Find where the given text appears and provide that cell's center as [X, Y] coordinate. 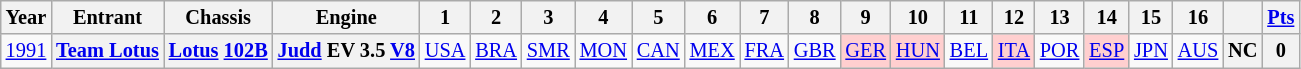
3 [548, 17]
0 [1280, 51]
BRA [496, 51]
ESP [1106, 51]
JPN [1151, 51]
Year [26, 17]
NC [1242, 51]
Entrant [108, 17]
11 [969, 17]
7 [764, 17]
FRA [764, 51]
Lotus 102B [218, 51]
9 [865, 17]
8 [815, 17]
4 [604, 17]
12 [1014, 17]
2 [496, 17]
POR [1060, 51]
Chassis [218, 17]
MEX [712, 51]
SMR [548, 51]
GER [865, 51]
5 [658, 17]
13 [1060, 17]
15 [1151, 17]
AUS [1198, 51]
Judd EV 3.5 V8 [346, 51]
GBR [815, 51]
14 [1106, 17]
BEL [969, 51]
Engine [346, 17]
MON [604, 51]
Team Lotus [108, 51]
1 [445, 17]
CAN [658, 51]
HUN [918, 51]
ITA [1014, 51]
6 [712, 17]
16 [1198, 17]
10 [918, 17]
1991 [26, 51]
Pts [1280, 17]
USA [445, 51]
